Locate the cell with the specified text and output its [X, Y] center coordinate. 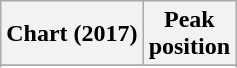
Peak position [189, 34]
Chart (2017) [72, 34]
